Find where the given text appears and provide that cell's center as (X, Y) coordinate. 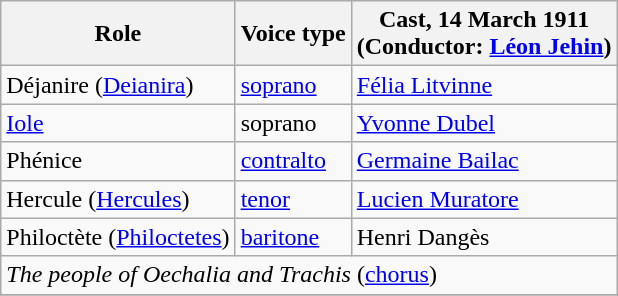
Role (118, 34)
Voice type (293, 34)
Henri Dangès (484, 237)
Déjanire (Deianira) (118, 85)
Iole (118, 123)
Cast, 14 March 1911(Conductor: Léon Jehin) (484, 34)
Yvonne Dubel (484, 123)
tenor (293, 199)
Phénice (118, 161)
The people of Oechalia and Trachis (chorus) (309, 275)
contralto (293, 161)
Félia Litvinne (484, 85)
baritone (293, 237)
Lucien Muratore (484, 199)
Hercule (Hercules) (118, 199)
Germaine Bailac (484, 161)
Philoctète (Philoctetes) (118, 237)
